Capture the cell that displays the provided text and extract its (x, y) central coordinate. 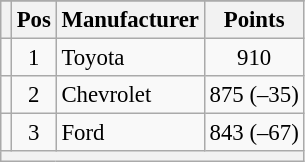
843 (–67) (254, 133)
910 (254, 58)
Pos (34, 20)
1 (34, 58)
Toyota (130, 58)
2 (34, 95)
Ford (130, 133)
3 (34, 133)
875 (–35) (254, 95)
Manufacturer (130, 20)
Chevrolet (130, 95)
Points (254, 20)
